Find where the given text appears and provide that cell's center as (X, Y) coordinate. 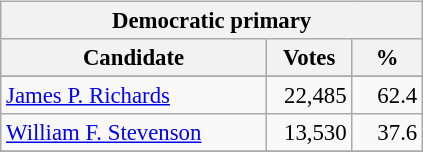
William F. Stevenson (134, 133)
% (388, 58)
Candidate (134, 58)
Votes (309, 58)
37.6 (388, 133)
13,530 (309, 133)
62.4 (388, 96)
Democratic primary (212, 21)
22,485 (309, 96)
James P. Richards (134, 96)
